Extract the (X, Y) coordinate from the center of the cell holding the provided text.  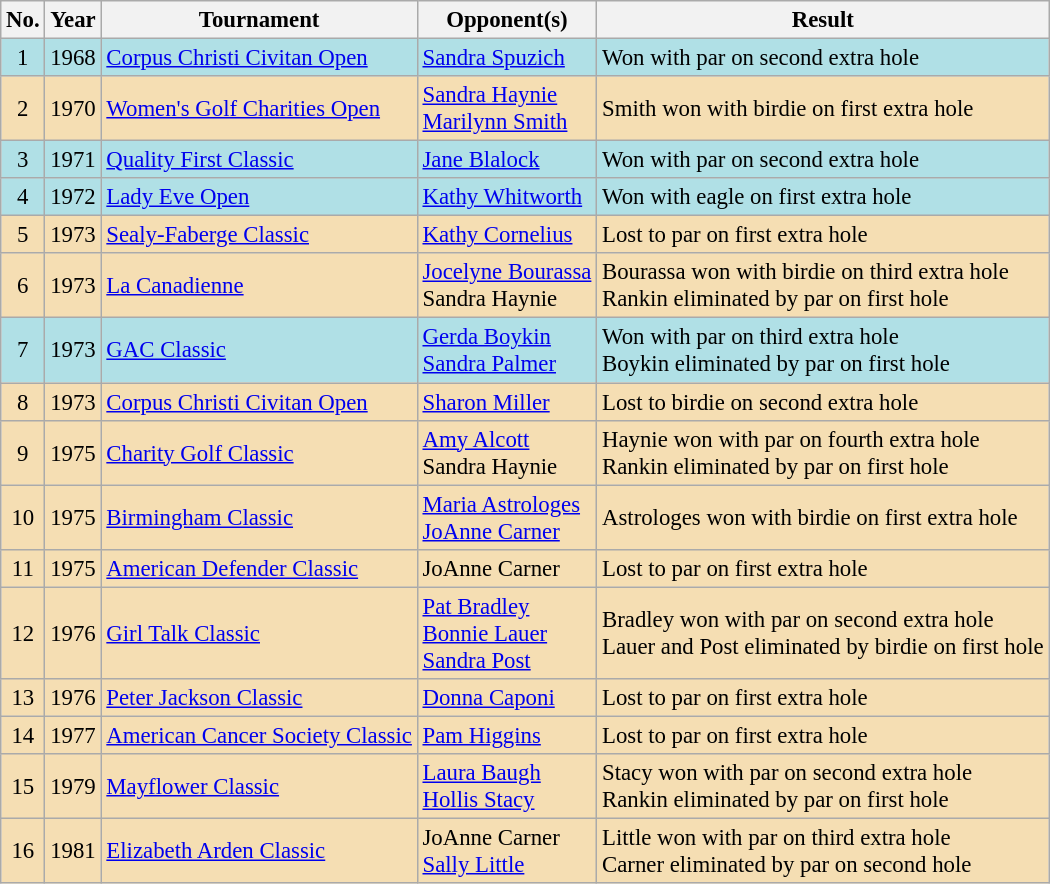
11 (23, 568)
Haynie won with par on fourth extra holeRankin eliminated by par on first hole (823, 452)
Charity Golf Classic (259, 452)
Donna Caponi (507, 698)
Kathy Cornelius (507, 235)
Pat Bradley Bonnie Lauer Sandra Post (507, 633)
Women's Golf Charities Open (259, 108)
12 (23, 633)
Lady Eve Open (259, 197)
1981 (73, 850)
Won with eagle on first extra hole (823, 197)
15 (23, 786)
Kathy Whitworth (507, 197)
No. (23, 20)
Amy Alcott Sandra Haynie (507, 452)
1971 (73, 160)
14 (23, 735)
Bourassa won with birdie on third extra holeRankin eliminated by par on first hole (823, 286)
Stacy won with par on second extra holeRankin eliminated by par on first hole (823, 786)
American Cancer Society Classic (259, 735)
8 (23, 402)
1977 (73, 735)
Birmingham Classic (259, 518)
7 (23, 350)
Sandra Haynie Marilynn Smith (507, 108)
6 (23, 286)
JoAnne Carner Sally Little (507, 850)
1 (23, 58)
1970 (73, 108)
Smith won with birdie on first extra hole (823, 108)
Pam Higgins (507, 735)
1979 (73, 786)
Opponent(s) (507, 20)
Elizabeth Arden Classic (259, 850)
Won with par on third extra holeBoykin eliminated by par on first hole (823, 350)
2 (23, 108)
Peter Jackson Classic (259, 698)
La Canadienne (259, 286)
Result (823, 20)
Quality First Classic (259, 160)
Lost to birdie on second extra hole (823, 402)
9 (23, 452)
Tournament (259, 20)
5 (23, 235)
Year (73, 20)
American Defender Classic (259, 568)
Gerda Boykin Sandra Palmer (507, 350)
3 (23, 160)
Sealy-Faberge Classic (259, 235)
Girl Talk Classic (259, 633)
Mayflower Classic (259, 786)
Astrologes won with birdie on first extra hole (823, 518)
4 (23, 197)
Bradley won with par on second extra holeLauer and Post eliminated by birdie on first hole (823, 633)
10 (23, 518)
13 (23, 698)
Laura Baugh Hollis Stacy (507, 786)
Little won with par on third extra holeCarner eliminated by par on second hole (823, 850)
Sandra Spuzich (507, 58)
JoAnne Carner (507, 568)
Maria Astrologes JoAnne Carner (507, 518)
1972 (73, 197)
16 (23, 850)
1968 (73, 58)
Jane Blalock (507, 160)
Jocelyne Bourassa Sandra Haynie (507, 286)
GAC Classic (259, 350)
Sharon Miller (507, 402)
